Return the (x, y) coordinate for the center point of the cell that contains the specified text.  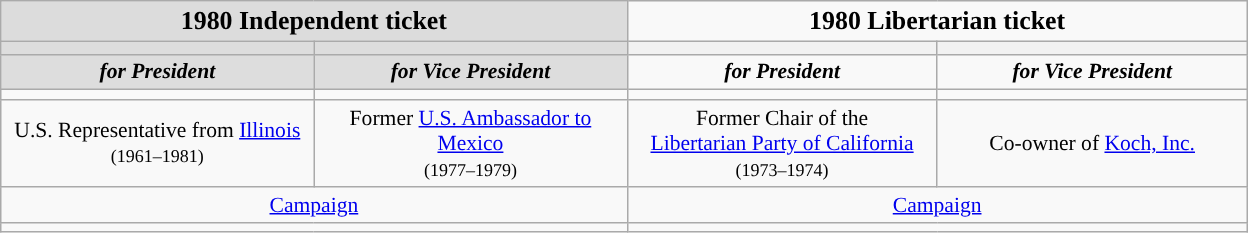
1980 Libertarian ticket (937, 21)
Co-owner of Koch, Inc. (1092, 144)
Former Chair of theLibertarian Party of California(1973–1974) (782, 144)
U.S. Representative from Illinois(1961–1981) (158, 144)
1980 Independent ticket (314, 21)
Former U.S. Ambassador to Mexico(1977–1979) (470, 144)
